Output the (x, y) coordinate of the center of the cell containing the given text.  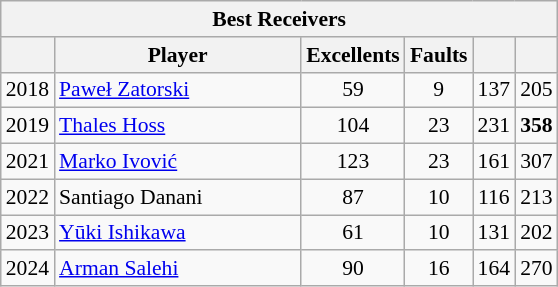
116 (494, 197)
213 (536, 197)
307 (536, 162)
358 (536, 126)
131 (494, 233)
Player (178, 55)
Excellents (353, 55)
2021 (28, 162)
2023 (28, 233)
Paweł Zatorski (178, 90)
61 (353, 233)
Faults (439, 55)
Thales Hoss (178, 126)
Santiago Danani (178, 197)
231 (494, 126)
59 (353, 90)
90 (353, 269)
2022 (28, 197)
164 (494, 269)
123 (353, 162)
2024 (28, 269)
Best Receivers (280, 19)
Marko Ivović (178, 162)
87 (353, 197)
16 (439, 269)
270 (536, 269)
Arman Salehi (178, 269)
205 (536, 90)
9 (439, 90)
161 (494, 162)
137 (494, 90)
2018 (28, 90)
2019 (28, 126)
202 (536, 233)
Yūki Ishikawa (178, 233)
104 (353, 126)
